From the cell containing the given text, extract its center point as (x, y) coordinate. 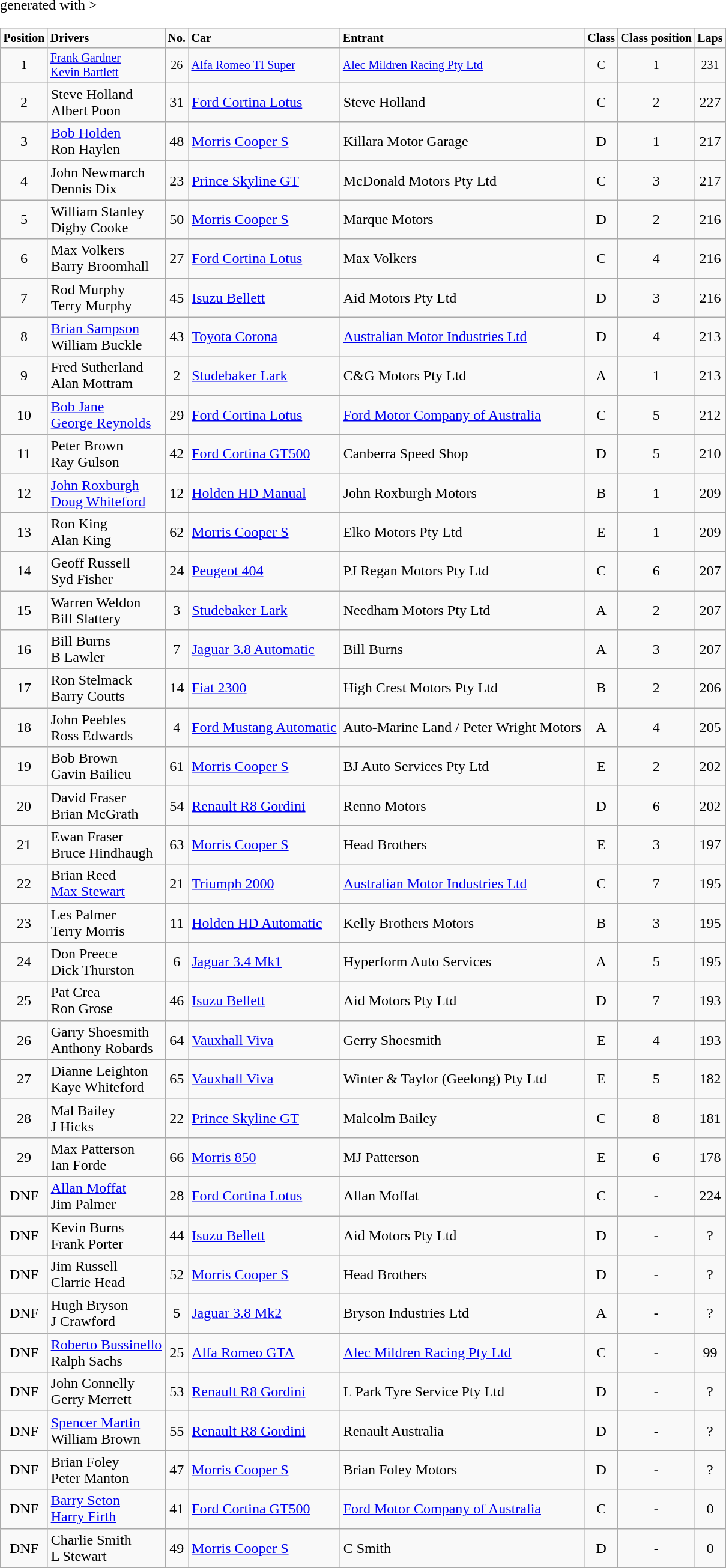
Brian ReedMax Stewart (106, 884)
Rod MurphyTerry Murphy (106, 298)
Hugh BrysonJ Crawford (106, 1314)
Auto-Marine Land / Peter Wright Motors (462, 728)
62 (177, 532)
47 (177, 1470)
48 (177, 142)
Les PalmerTerry Morris (106, 922)
Renno Motors (462, 806)
Car (264, 38)
Bob HoldenRon Haylen (106, 142)
Toyota Corona (264, 336)
High Crest Motors Pty Ltd (462, 688)
PJ Regan Motors Pty Ltd (462, 571)
Brian SampsonWilliam Buckle (106, 336)
Roberto BussinelloRalph Sachs (106, 1352)
182 (710, 1079)
C Smith (462, 1548)
Class (602, 38)
Ford Mustang Automatic (264, 728)
Elko Motors Pty Ltd (462, 532)
42 (177, 454)
Allan MoffatJim Palmer (106, 1196)
212 (710, 414)
206 (710, 688)
Gerry Shoesmith (462, 1040)
Killara Motor Garage (462, 142)
Dianne LeightonKaye Whiteford (106, 1079)
65 (177, 1079)
181 (710, 1118)
Canberra Speed Shop (462, 454)
53 (177, 1392)
17 (24, 688)
Class position (656, 38)
Mal BaileyJ Hicks (106, 1118)
Jaguar 3.8 Automatic (264, 650)
13 (24, 532)
41 (177, 1509)
16 (24, 650)
210 (710, 454)
BJ Auto Services Pty Ltd (462, 766)
Garry ShoesmithAnthony Robards (106, 1040)
Brian Foley Motors (462, 1470)
Holden HD Automatic (264, 922)
44 (177, 1235)
Malcolm Bailey (462, 1118)
Needham Motors Pty Ltd (462, 610)
9 (24, 376)
Bill BurnsB Lawler (106, 650)
Drivers (106, 38)
Charlie SmithL Stewart (106, 1548)
178 (710, 1157)
Morris 850 (264, 1157)
Ron KingAlan King (106, 532)
Fiat 2300 (264, 688)
46 (177, 1000)
45 (177, 298)
Max PattersonIan Forde (106, 1157)
Triumph 2000 (264, 884)
Frank GardnerKevin Bartlett (106, 65)
William StanleyDigby Cooke (106, 220)
Max Volkers (462, 258)
50 (177, 220)
Bob JaneGeorge Reynolds (106, 414)
Marque Motors (462, 220)
Winter & Taylor (Geelong) Pty Ltd (462, 1079)
No. (177, 38)
Peter BrownRay Gulson (106, 454)
McDonald Motors Pty Ltd (462, 180)
John ConnellyGerry Merrett (106, 1392)
Renault Australia (462, 1430)
Bob BrownGavin Bailieu (106, 766)
Jaguar 3.8 Mk2 (264, 1314)
52 (177, 1274)
Warren WeldonBill Slattery (106, 610)
Position (24, 38)
Bryson Industries Ltd (462, 1314)
Hyperform Auto Services (462, 962)
20 (24, 806)
Alfa Romeo TI Super (264, 65)
Brian FoleyPeter Manton (106, 1470)
Ron StelmackBarry Coutts (106, 688)
43 (177, 336)
19 (24, 766)
Steve Holland (462, 102)
54 (177, 806)
Peugeot 404 (264, 571)
Jaguar 3.4 Mk1 (264, 962)
224 (710, 1196)
John Roxburgh Motors (462, 492)
49 (177, 1548)
Alfa Romeo GTA (264, 1352)
Ewan FraserBruce Hindhaugh (106, 844)
197 (710, 844)
Max VolkersBarry Broomhall (106, 258)
10 (24, 414)
John NewmarchDennis Dix (106, 180)
55 (177, 1430)
Bill Burns (462, 650)
David FraserBrian McGrath (106, 806)
L Park Tyre Service Pty Ltd (462, 1392)
18 (24, 728)
John PeeblesRoss Edwards (106, 728)
Don PreeceDick Thurston (106, 962)
Holden HD Manual (264, 492)
99 (710, 1352)
Allan Moffat (462, 1196)
Kevin BurnsFrank Porter (106, 1235)
Laps (710, 38)
61 (177, 766)
31 (177, 102)
Jim RussellClarrie Head (106, 1274)
Fred SutherlandAlan Mottram (106, 376)
Pat CreaRon Grose (106, 1000)
64 (177, 1040)
C&G Motors Pty Ltd (462, 376)
227 (710, 102)
15 (24, 610)
231 (710, 65)
205 (710, 728)
63 (177, 844)
Spencer MartinWilliam Brown (106, 1430)
66 (177, 1157)
John RoxburghDoug Whiteford (106, 492)
Entrant (462, 38)
Barry SetonHarry Firth (106, 1509)
MJ Patterson (462, 1157)
Kelly Brothers Motors (462, 922)
Geoff RussellSyd Fisher (106, 571)
Steve HollandAlbert Poon (106, 102)
